Output the (X, Y) coordinate of the center of the cell containing the given text.  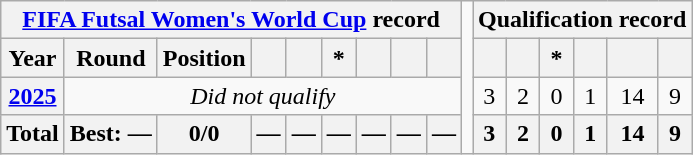
2025 (33, 96)
Best: — (110, 134)
Position (204, 58)
Total (33, 134)
0/0 (204, 134)
Qualification record (582, 20)
Round (110, 58)
Year (33, 58)
FIFA Futsal Women's World Cup record (232, 20)
Did not qualify (262, 96)
